Capture the cell that displays the provided text and extract its (X, Y) central coordinate. 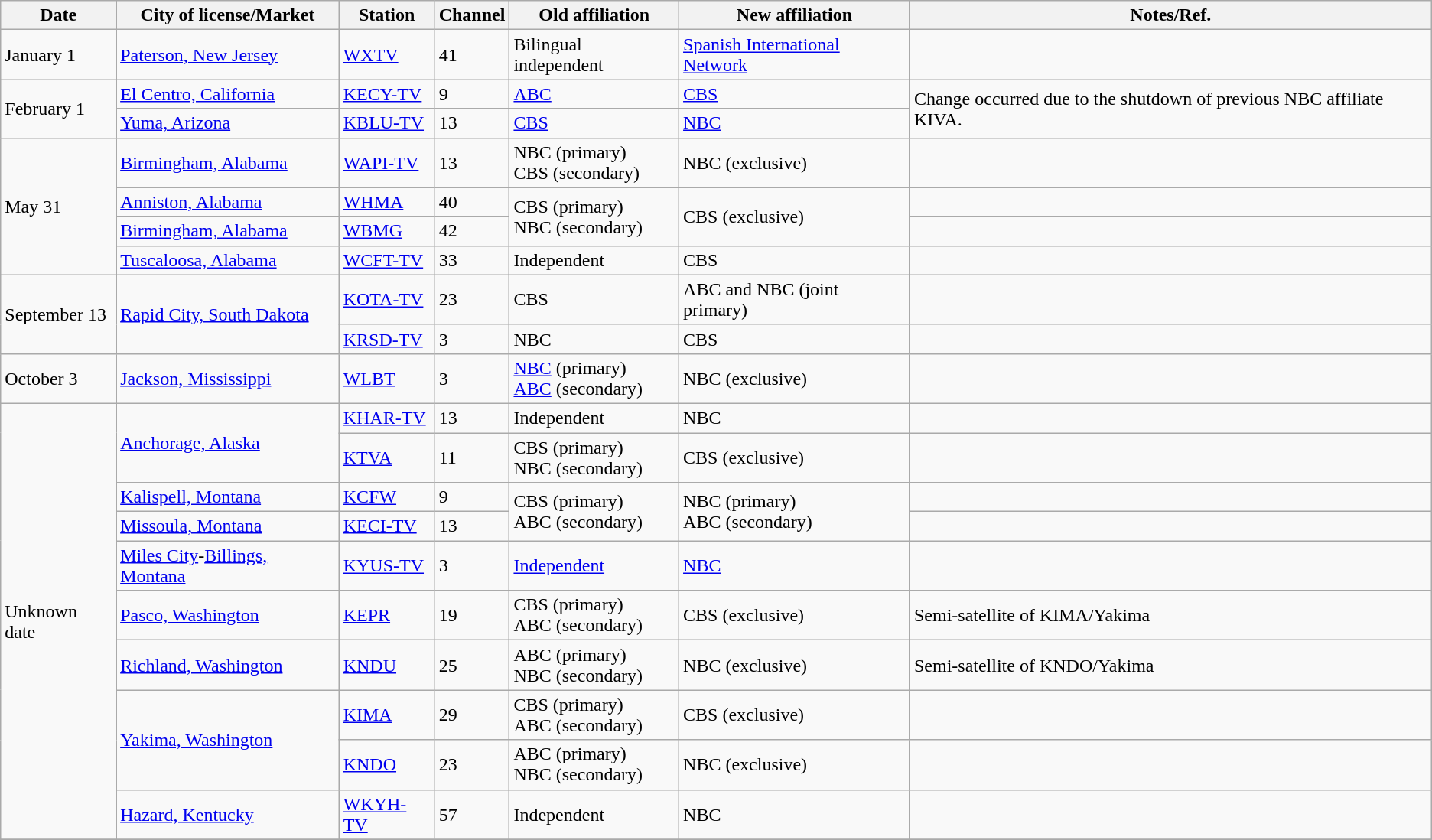
May 31 (58, 207)
ABC and NBC (joint primary) (795, 300)
KCFW (387, 497)
Yuma, Arizona (228, 123)
KEPR (387, 615)
Kalispell, Montana (228, 497)
40 (472, 202)
19 (472, 615)
Spanish International Network (795, 55)
September 13 (58, 314)
New affiliation (795, 15)
KTVA (387, 457)
Notes/Ref. (1170, 15)
City of license/Market (228, 15)
Richland, Washington (228, 666)
Pasco, Washington (228, 615)
Rapid City, South Dakota (228, 314)
KOTA-TV (387, 300)
KRSD-TV (387, 339)
41 (472, 55)
WAPI-TV (387, 162)
WXTV (387, 55)
October 3 (58, 378)
ABC (594, 94)
Date (58, 15)
KIMA (387, 715)
KNDO (387, 765)
WCFT-TV (387, 260)
29 (472, 715)
Missoula, Montana (228, 526)
Anniston, Alabama (228, 202)
Jackson, Mississippi (228, 378)
Change occurred due to the shutdown of previous NBC affiliate KIVA. (1170, 109)
Bilingual independent (594, 55)
42 (472, 231)
Anchorage, Alaska (228, 442)
KECY-TV (387, 94)
KECI-TV (387, 526)
Semi-satellite of KNDO/Yakima (1170, 666)
57 (472, 814)
33 (472, 260)
NBC (primary) CBS (secondary) (594, 162)
El Centro, California (228, 94)
WLBT (387, 378)
Channel (472, 15)
KHAR-TV (387, 418)
Old affiliation (594, 15)
Paterson, New Jersey (228, 55)
Unknown date (58, 621)
Semi-satellite of KIMA/Yakima (1170, 615)
KBLU-TV (387, 123)
WKYH-TV (387, 814)
KNDU (387, 666)
Station (387, 15)
Tuscaloosa, Alabama (228, 260)
25 (472, 666)
WHMA (387, 202)
Miles City-Billings, Montana (228, 566)
WBMG (387, 231)
January 1 (58, 55)
KYUS-TV (387, 566)
Yakima, Washington (228, 740)
11 (472, 457)
Hazard, Kentucky (228, 814)
February 1 (58, 109)
